Pinpoint the cell where the given text exists, returning its (x, y) midpoint coordinate. 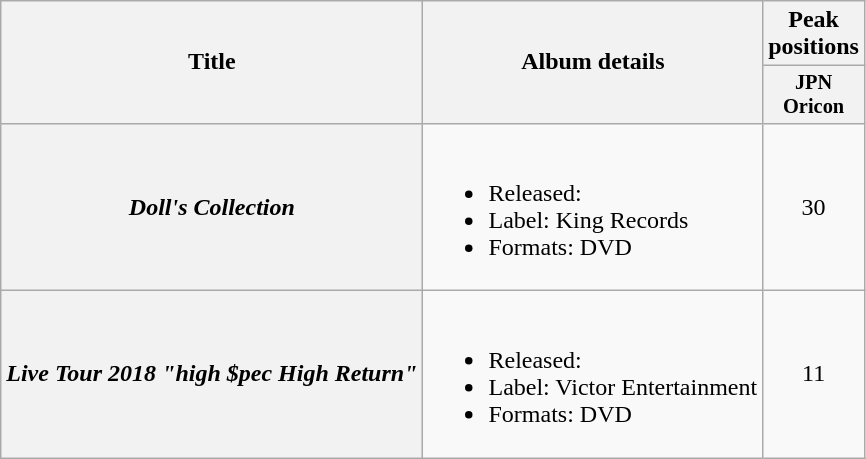
Peak positions (814, 34)
30 (814, 206)
Released: Label: King RecordsFormats: DVD (593, 206)
Album details (593, 62)
Title (212, 62)
11 (814, 374)
Live Tour 2018 "high $pec High Return" (212, 374)
Released: Label: Victor EntertainmentFormats: DVD (593, 374)
JPNOricon (814, 95)
Doll's Collection (212, 206)
